From the cell containing the given text, extract its center point as [x, y] coordinate. 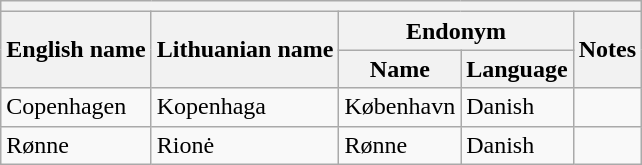
Copenhagen [76, 107]
Name [400, 69]
Rionė [245, 145]
Lithuanian name [245, 50]
Notes [607, 50]
Kopenhaga [245, 107]
Language [517, 69]
Endonym [456, 31]
English name [76, 50]
København [400, 107]
